Provide the (x, y) coordinate of the cell's center where the given text is located.  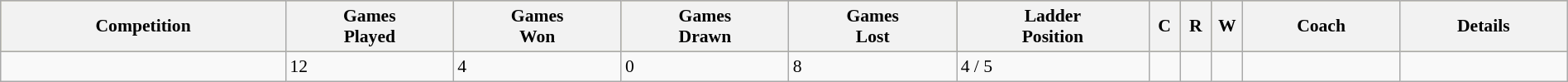
4 (538, 66)
0 (705, 66)
Details (1484, 27)
R (1196, 27)
Competition (144, 27)
W (1227, 27)
12 (369, 66)
GamesDrawn (705, 27)
Coach (1322, 27)
4 / 5 (1054, 66)
8 (873, 66)
C (1164, 27)
GamesPlayed (369, 27)
GamesLost (873, 27)
GamesWon (538, 27)
LadderPosition (1054, 27)
